Identify which cell holds the provided text, then report its [X, Y] central coordinate. 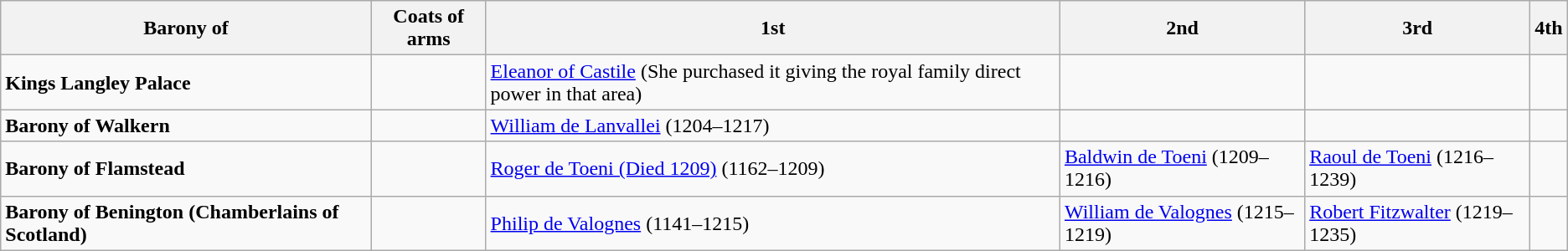
Barony of [186, 28]
2nd [1182, 28]
William de Lanvallei (1204–1217) [772, 125]
Eleanor of Castile (She purchased it giving the royal family direct power in that area) [772, 82]
William de Valognes (1215–1219) [1182, 223]
1st [772, 28]
3rd [1417, 28]
Roger de Toeni (Died 1209) (1162–1209) [772, 169]
4th [1549, 28]
Baldwin de Toeni (1209–1216) [1182, 169]
Robert Fitzwalter (1219–1235) [1417, 223]
Philip de Valognes (1141–1215) [772, 223]
Raoul de Toeni (1216–1239) [1417, 169]
Barony of Flamstead [186, 169]
Kings Langley Palace [186, 82]
Coats of arms [429, 28]
Barony of Walkern [186, 125]
Barony of Benington (Chamberlains of Scotland) [186, 223]
